Capture the cell that displays the provided text and extract its [X, Y] central coordinate. 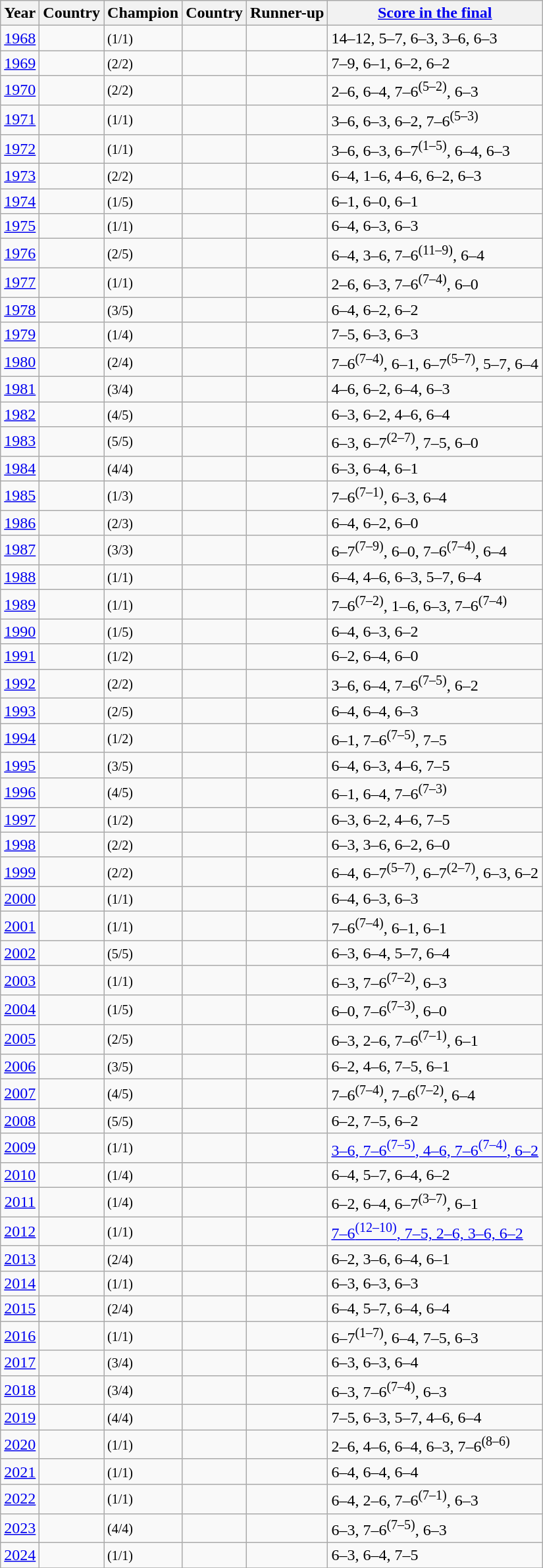
6–4, 4–6, 6–3, 5–7, 6–4 [435, 577]
6–3, 6–3, 6–3 [435, 1284]
7–5, 6–3, 5–7, 4–6, 6–4 [435, 1417]
3–6, 7–6(7–5), 4–6, 7–6(7–4), 6–2 [435, 1148]
2016 [20, 1336]
2009 [20, 1148]
1971 [20, 120]
4–6, 6–2, 6–4, 6–3 [435, 389]
2022 [20, 1498]
Champion [143, 13]
2–6, 6–3, 7–6(7–4), 6–0 [435, 283]
6–1, 7–6(7–5), 7–5 [435, 738]
2007 [20, 1093]
6–4, 6–7(5–7), 6–7(2–7), 6–3, 6–2 [435, 872]
Runner-up [287, 13]
2006 [20, 1066]
1991 [20, 656]
6–3, 6–2, 4–6, 6–4 [435, 414]
1981 [20, 389]
2018 [20, 1390]
1969 [20, 63]
1998 [20, 845]
2–6, 4–6, 6–4, 6–3, 7–6(8–6) [435, 1444]
6–2, 3–6, 6–4, 6–1 [435, 1258]
1990 [20, 631]
2001 [20, 926]
1995 [20, 765]
2023 [20, 1529]
6–0, 7–6(7–3), 6–0 [435, 1010]
1989 [20, 605]
7–9, 6–1, 6–2, 6–2 [435, 63]
6–4, 6–3, 6–2 [435, 631]
1984 [20, 468]
6–7(1–7), 6–4, 7–5, 6–3 [435, 1336]
6–1, 6–0, 6–1 [435, 201]
6–4, 3–6, 7–6(11–9), 6–4 [435, 254]
6–3, 6–4, 5–7, 6–4 [435, 953]
6–4, 5–7, 6–4, 6–2 [435, 1175]
1970 [20, 91]
6–2, 6–4, 6–7(3–7), 6–1 [435, 1202]
2013 [20, 1258]
2003 [20, 980]
6–2, 6–4, 6–0 [435, 656]
1993 [20, 711]
6–3, 6–4, 6–1 [435, 468]
1973 [20, 176]
2000 [20, 899]
6–4, 2–6, 7–6(7–1), 6–3 [435, 1498]
1982 [20, 414]
1978 [20, 310]
Score in the final [435, 13]
6–3, 3–6, 6–2, 6–0 [435, 845]
2015 [20, 1309]
6–3, 6–4, 7–5 [435, 1556]
7–6(7–4), 7–6(7–2), 6–4 [435, 1093]
1988 [20, 577]
6–1, 6–4, 7–6(7–3) [435, 792]
6–4, 5–7, 6–4, 6–4 [435, 1309]
1992 [20, 684]
6–3, 7–6(7–4), 6–3 [435, 1390]
7–6(7–2), 1–6, 6–3, 7–6(7–4) [435, 605]
6–3, 7–6(7–5), 6–3 [435, 1529]
1972 [20, 149]
2020 [20, 1444]
2024 [20, 1556]
1975 [20, 226]
(2/3) [143, 523]
2–6, 6–4, 7–6(5–2), 6–3 [435, 91]
7–6(7–1), 6–3, 6–4 [435, 496]
(3/3) [143, 550]
2019 [20, 1417]
1986 [20, 523]
7–5, 6–3, 6–3 [435, 335]
1979 [20, 335]
7–6(7–4), 6–1, 6–1 [435, 926]
1994 [20, 738]
6–4, 6–3, 4–6, 7–5 [435, 765]
2011 [20, 1202]
6–4, 6–4, 6–4 [435, 1471]
1983 [20, 442]
1977 [20, 283]
7–6(7–4), 6–1, 6–7(5–7), 5–7, 6–4 [435, 362]
2005 [20, 1039]
2008 [20, 1121]
14–12, 5–7, 6–3, 3–6, 6–3 [435, 38]
Year [20, 13]
3–6, 6–3, 6–2, 7–6(5–3) [435, 120]
1987 [20, 550]
1996 [20, 792]
1999 [20, 872]
6–7(7–9), 6–0, 7–6(7–4), 6–4 [435, 550]
2014 [20, 1284]
7–6(12–10), 7–5, 2–6, 3–6, 6–2 [435, 1231]
6–4, 6–4, 6–3 [435, 711]
6–4, 6–2, 6–2 [435, 310]
6–4, 6–2, 6–0 [435, 523]
6–4, 1–6, 4–6, 6–2, 6–3 [435, 176]
3–6, 6–3, 6–7(1–5), 6–4, 6–3 [435, 149]
1997 [20, 820]
6–3, 6–7(2–7), 7–5, 6–0 [435, 442]
1968 [20, 38]
1974 [20, 201]
2004 [20, 1010]
1985 [20, 496]
2021 [20, 1471]
2012 [20, 1231]
6–3, 6–3, 6–4 [435, 1363]
6–2, 7–5, 6–2 [435, 1121]
1976 [20, 254]
2002 [20, 953]
1980 [20, 362]
2010 [20, 1175]
6–3, 2–6, 7–6(7–1), 6–1 [435, 1039]
2017 [20, 1363]
3–6, 6–4, 7–6(7–5), 6–2 [435, 684]
6–3, 6–2, 4–6, 7–5 [435, 820]
6–2, 4–6, 7–5, 6–1 [435, 1066]
(1/3) [143, 496]
6–3, 7–6(7–2), 6–3 [435, 980]
